Return the [X, Y] coordinate for the center point of the cell that contains the specified text.  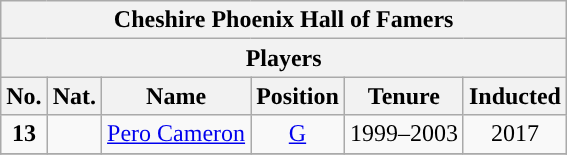
Players [284, 58]
Name [176, 96]
1999–2003 [404, 134]
Pero Cameron [176, 134]
Cheshire Phoenix Hall of Famers [284, 20]
Tenure [404, 96]
13 [24, 134]
Nat. [74, 96]
G [298, 134]
Inducted [514, 96]
2017 [514, 134]
Position [298, 96]
No. [24, 96]
